Capture the cell that displays the provided text and extract its [x, y] central coordinate. 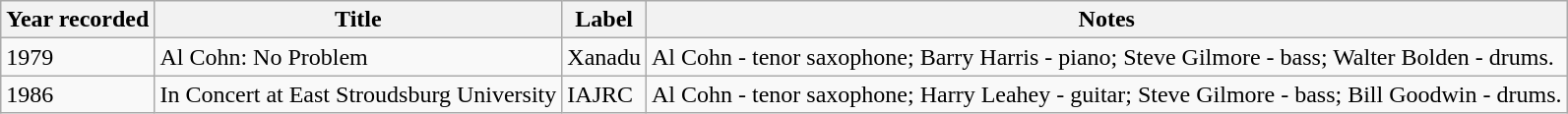
1979 [78, 57]
1986 [78, 94]
Al Cohn - tenor saxophone; Harry Leahey - guitar; Steve Gilmore - bass; Bill Goodwin - drums. [1107, 94]
In Concert at East Stroudsburg University [358, 94]
Xanadu [604, 57]
Title [358, 20]
IAJRC [604, 94]
Notes [1107, 20]
Al Cohn - tenor saxophone; Barry Harris - piano; Steve Gilmore - bass; Walter Bolden - drums. [1107, 57]
Year recorded [78, 20]
Al Cohn: No Problem [358, 57]
Label [604, 20]
